Output the [X, Y] coordinate of the center of the cell containing the given text.  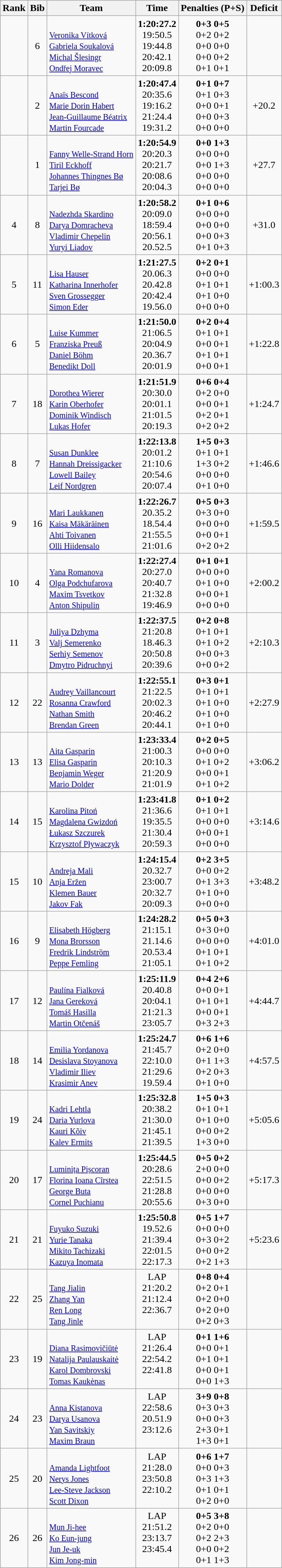
1:22:27.420:27.020:40.721:32.819:46.9 [157, 583]
1:22:13.820:01.221:10.620:54.620:07.4 [157, 463]
Yana RomanovaOlga PodchufarovaMaxim TsvetkovAnton Shipulin [92, 583]
Anaïs BescondMarie Dorin HabertJean-Guillaume BéatrixMartin Fourcade [92, 105]
Luise KummerFranziska PreußDaniel BöhmBenedikt Doll [92, 344]
Aita GasparinElisa GasparinBenjamin WegerMario Dolder [92, 762]
3+9 0+80+3 0+30+0 0+32+3 0+11+3 0+1 [213, 1418]
+1:24.7 [264, 404]
2 [38, 105]
0+3 0+10+1 0+10+1 0+00+1 0+00+1 0+0 [213, 702]
Mari LaukkanenKaisa MäkäräinenAhti ToivanenOlli Hiidensalo [92, 523]
1:20:47.420:35.619:16.221:24.419:31.2 [157, 105]
1:20:27.219:50.519:44.820:42.120:09.8 [157, 46]
0+6 1+70+0 0+30+3 1+30+1 0+10+2 0+0 [213, 1478]
Karolina PitońMagdalena GwizdońŁukasz SzczurekKrzysztof Pływaczyk [92, 822]
Lisa HauserKatharina InnerhoferSven GrosseggerSimon Eder [92, 284]
1:23:41.821:36.619:35.521:30.420:59.3 [157, 822]
0+6 1+60+2 0+00+1 1+30+2 0+30+1 0+0 [213, 1060]
+3:48.2 [264, 881]
0+1 0+70+1 0+30+0 0+10+0 0+30+0 0+0 [213, 105]
Luminița PișcoranFlorina Ioana CîrsteaGeorge ButaCornel Puchianu [92, 1180]
1:25:32.820:38.221:30.021:45.121:39.5 [157, 1120]
Paulína FialkováJana GerekováTomáš HasillaMartin Otčenáš [92, 1001]
Bib [38, 8]
LAP21:28.023:50.822:10.2 [157, 1478]
Dorothea WiererKarin OberhoferDominik WindischLukas Hofer [92, 404]
0+5 1+70+0 0+00+3 0+20+0 0+20+2 1+3 [213, 1239]
1:22:26.720.35.218.54.421:55.521:01.6 [157, 523]
+1:22.8 [264, 344]
+5:23.6 [264, 1239]
+2:00.2 [264, 583]
LAP21:26.422:54.222:41.8 [157, 1359]
Elisabeth HögbergMona BrorssonFredrik LindströmPeppe Femling [92, 941]
+5:05.6 [264, 1120]
0+3 0+50+2 0+20+0 0+00+0 0+20+1 0+1 [213, 46]
1:25:11.920.40.820:04.121:21.323:05.7 [157, 1001]
0+2 0+50+0 0+00+1 0+20+0 0+10+1 0+2 [213, 762]
+4:01.0 [264, 941]
1+5 0+30+1 0+11+3 0+20+0 0+00+1 0+0 [213, 463]
Susan DunkleeHannah DreissigackerLowell BaileyLeif Nordgren [92, 463]
0+5 3+80+2 0+00+2 2+30+0 0+20+1 1+3 [213, 1538]
Rank [14, 8]
+20.2 [264, 105]
1:24:28.221:15.121.14.620.53.421:05.1 [157, 941]
0+6 0+40+2 0+00+0 0+10+2 0+10+2 0+2 [213, 404]
+27.7 [264, 165]
Andreja MaliAnja ErženKlemen BauerJakov Fak [92, 881]
Fuyuko SuzukiYurie TanakaMikito TachizakiKazuya Inomata [92, 1239]
+4:44.7 [264, 1001]
Emilia YordanovaDesislava StoyanovaVladimir IlievKrasimir Anev [92, 1060]
+2:27.9 [264, 702]
+5:17.3 [264, 1180]
0+1 0+10+0 0+00+1 0+00+0 0+10+0 0+0 [213, 583]
LAP21:20.221:12.422:36.7 [157, 1299]
0+2 0+80+1 0+10+1 0+20+0 0+30+0 0+2 [213, 642]
1:22:37.521:20.818.46.320:50.820:39.6 [157, 642]
0+5 0+30+3 0+00+0 0+00+1 0+10+1 0+2 [213, 941]
Kadri LehtlaDaria YurlovaKauri KõivKalev Ermits [92, 1120]
Nadezhda SkardinoDarya DomrachevaVladimir ChepelinYuryi Liadov [92, 225]
0+2 0+40+1 0+10+0 0+10+1 0+10+0 0+1 [213, 344]
0+2 3+50+0 0+20+1 3+30+1 0+00+0 0+0 [213, 881]
0+1 0+60+0 0+00+0 0+00+0 0+30+1 0+3 [213, 225]
1:21:50.021:06.520:04.920.36.720:01.9 [157, 344]
Amanda LightfootNerys JonesLee-Steve JacksonScott Dixon [92, 1478]
Time [157, 8]
1:21:27.520.06.320.42.820:42.419.56.0 [157, 284]
+3:14.6 [264, 822]
Anna KistanovaDarya UsanovaYan SavitskiyMaxim Braun [92, 1418]
1:24:15.420.32.723:00.720:32.720:09.3 [157, 881]
Mun Ji-heeKo Eun-jungJun Je-ukKim Jong-min [92, 1538]
1:25:24.721:45.722:10.021:29.619.59.4 [157, 1060]
Team [92, 8]
Audrey VaillancourtRosanna CrawfordNathan SmithBrendan Green [92, 702]
1:20:54.920:20.320:21.720:08.620:04.3 [157, 165]
0+1 1+60+0 0+10+1 0+10+0 0+10+0 1+3 [213, 1359]
Juliya DzhymaValj SemerenkoSerhiy SemenovDmytro Pidruchnyi [92, 642]
LAP21:51.223:13.723:45.4 [157, 1538]
Veronika VítkováGabriela SoukalováMichal ŠlesingrOndřej Moravec [92, 46]
+1:59.5 [264, 523]
Diana RasimovičiūtėNatalija PaulauskaitėKarol DombrovskiTomas Kaukėnas [92, 1359]
Tang JialinZhang YanRen LongTang Jinle [92, 1299]
0+5 0+30+3 0+00+0 0+00+0 0+10+2 0+2 [213, 523]
0+1 0+20+1 0+10+0 0+00+0 0+10+0 0+0 [213, 822]
1 [38, 165]
+2:10.3 [264, 642]
+4:57.5 [264, 1060]
Penalties (P+S) [213, 8]
1:20:58.220:09.018:59.420:56.120.52.5 [157, 225]
1+5 0+30+1 0+10+1 0+00+0 0+21+3 0+0 [213, 1120]
1:25:50.819.52.621:39.422:01.522:17.3 [157, 1239]
1:25:44.520:28.622:51.521:28.820:55.6 [157, 1180]
1:21:51.920:30.020:01.121:01.520:19.3 [157, 404]
+31.0 [264, 225]
Deficit [264, 8]
0+0 1+30+0 0+00+0 1+30+0 0+00+0 0+0 [213, 165]
+3:06.2 [264, 762]
Fanny Welle-Strand HornTiril EckhoffJohannes Thingnes BøTarjei Bø [92, 165]
3 [38, 642]
0+5 0+22+0 0+00+0 0+20+0 0+00+3 0+0 [213, 1180]
0+4 2+60+0 0+10+1 0+10+0 0+10+3 2+3 [213, 1001]
1:23:33.421:00.320:10.321:20.921:01.9 [157, 762]
0+8 0+40+2 0+10+2 0+00+2 0+00+2 0+3 [213, 1299]
0+2 0+10+0 0+00+1 0+10+1 0+00+0 0+0 [213, 284]
1:22:55.121:22.520:02.320:46.220:44.1 [157, 702]
LAP22:58.620.51.923:12.6 [157, 1418]
+1:46.6 [264, 463]
+1:00.3 [264, 284]
